Return the [x, y] coordinate for the center point of the cell that contains the specified text.  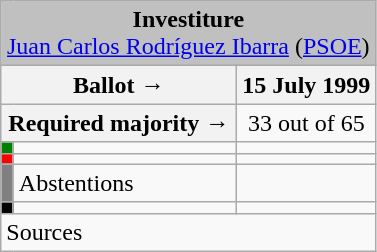
Sources [188, 232]
15 July 1999 [306, 85]
Ballot → [119, 85]
Required majority → [119, 123]
InvestitureJuan Carlos Rodríguez Ibarra (PSOE) [188, 34]
33 out of 65 [306, 123]
Abstentions [125, 183]
